Scan for the cell matching the given text and deliver its [X, Y] coordinate at center. 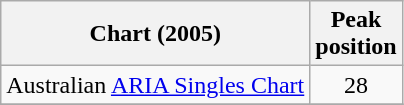
Chart (2005) [156, 34]
28 [356, 85]
Australian ARIA Singles Chart [156, 85]
Peakposition [356, 34]
